From the cell containing the given text, extract its center point as [X, Y] coordinate. 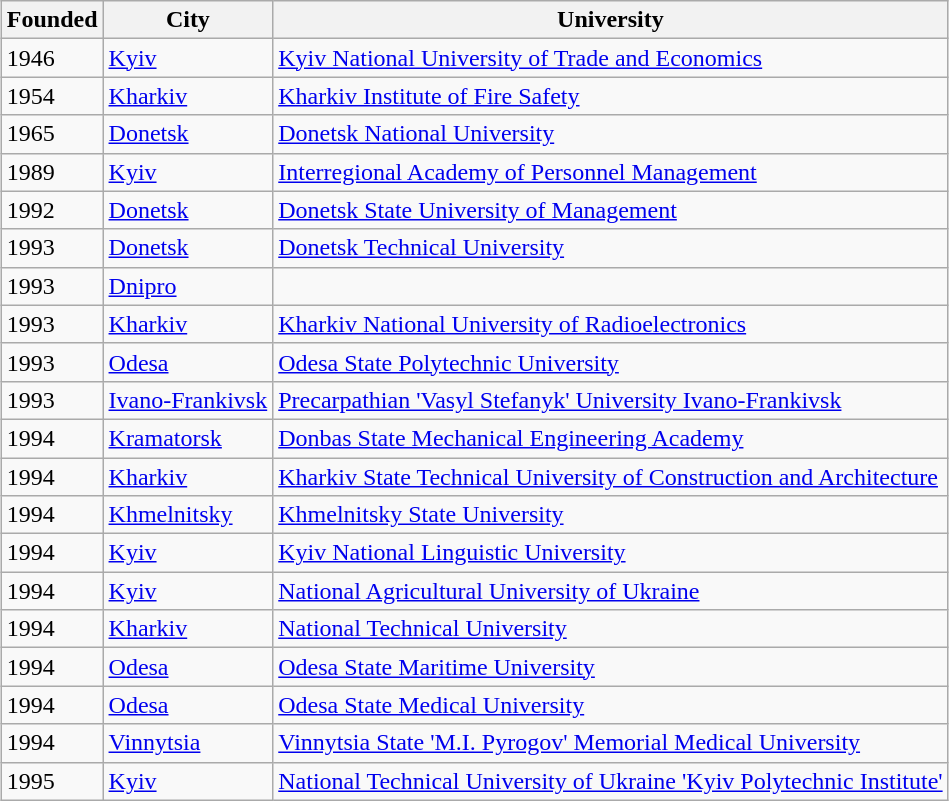
1946 [52, 58]
Donbas State Mechanical Engineering Academy [610, 438]
1995 [52, 781]
Kharkiv Institute of Fire Safety [610, 96]
City [188, 20]
1992 [52, 210]
Odesa State Polytechnic University [610, 362]
1954 [52, 96]
Donetsk National University [610, 134]
1965 [52, 134]
National Technical University of Ukraine 'Kyiv Polytechnic Institute' [610, 781]
Khmelnitsky State University [610, 515]
Donetsk Technical University [610, 248]
Vinnytsia State 'M.I. Pyrogov' Memorial Medical University [610, 743]
Donetsk State University of Management [610, 210]
Kyiv National Linguistic University [610, 553]
Founded [52, 20]
Odesa State Medical University [610, 705]
1989 [52, 172]
Kharkiv National University of Radioelectronics [610, 324]
Dnipro [188, 286]
Precarpathian 'Vasyl Stefanyk' University Ivano-Frankivsk [610, 400]
National Agricultural University of Ukraine [610, 591]
Odesa State Maritime University [610, 667]
University [610, 20]
Ivano-Frankivsk [188, 400]
Kharkiv State Technical University of Construction and Architecture [610, 477]
Kramatorsk [188, 438]
Interregional Academy of Personnel Management [610, 172]
National Technical University [610, 629]
Vinnytsia [188, 743]
Khmelnitsky [188, 515]
Kyiv National University of Trade and Economics [610, 58]
